Return the (x, y) coordinate for the center point of the cell that contains the specified text.  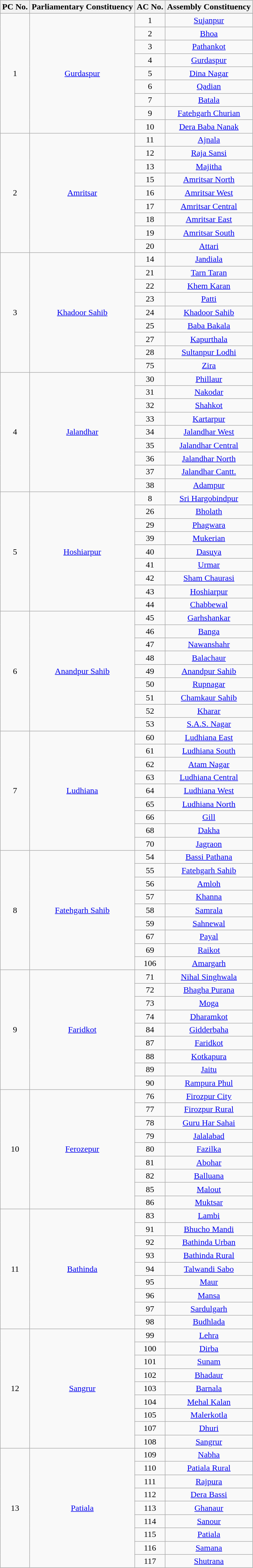
Ludhiana (82, 791)
Bhoa (209, 34)
Sultanpur Lodhi (209, 352)
78 (150, 1123)
Urmar (209, 565)
PC No. (15, 7)
Dakha (209, 831)
Khem Karan (209, 286)
21 (150, 273)
74 (150, 1017)
107 (150, 1428)
85 (150, 1189)
Kapurthala (209, 339)
Dasuya (209, 551)
Jalandhar Cantt. (209, 472)
84 (150, 1030)
61 (150, 751)
Batala (209, 100)
Jalandhar Central (209, 445)
91 (150, 1229)
Amritsar (82, 193)
Bhadaur (209, 1375)
Ludhiana South (209, 751)
112 (150, 1495)
Khanna (209, 897)
56 (150, 884)
26 (150, 512)
Chabbewal (209, 605)
Guru Har Sahai (209, 1123)
Ferozepur (82, 1150)
63 (150, 777)
Garhshankar (209, 618)
Dirba (209, 1348)
86 (150, 1202)
Bassi Pathana (209, 857)
Fatehgarh Churian (209, 113)
Muktsar (209, 1202)
114 (150, 1521)
104 (150, 1402)
Payal (209, 937)
Amritsar South (209, 233)
Amritsar Central (209, 206)
99 (150, 1335)
Mansa (209, 1295)
Parliamentary Constituency (82, 7)
Gill (209, 817)
Bhucho Mandi (209, 1229)
Zira (209, 365)
58 (150, 910)
Bholath (209, 512)
Mukerian (209, 538)
Atam Nagar (209, 764)
51 (150, 698)
Sunam (209, 1362)
Jandiala (209, 259)
83 (150, 1216)
48 (150, 658)
108 (150, 1442)
Fazilka (209, 1149)
110 (150, 1468)
35 (150, 445)
117 (150, 1561)
Raja Sansi (209, 153)
92 (150, 1242)
64 (150, 790)
115 (150, 1534)
36 (150, 459)
30 (150, 379)
Samrala (209, 910)
Nawanshahr (209, 645)
Firozpur Rural (209, 1109)
Patti (209, 299)
Ghanaur (209, 1508)
Talwandi Sabo (209, 1269)
37 (150, 472)
43 (150, 592)
Balluana (209, 1176)
50 (150, 684)
72 (150, 990)
52 (150, 711)
97 (150, 1309)
17 (150, 206)
Dhuri (209, 1428)
90 (150, 1083)
Moga (209, 1003)
39 (150, 538)
Bathinda (82, 1269)
54 (150, 857)
Balachaur (209, 658)
16 (150, 193)
18 (150, 220)
Phillaur (209, 379)
Lehra (209, 1335)
96 (150, 1295)
27 (150, 339)
87 (150, 1043)
73 (150, 1003)
33 (150, 419)
100 (150, 1348)
Nakodar (209, 392)
Abohar (209, 1162)
95 (150, 1282)
42 (150, 578)
Nabha (209, 1455)
Dharamkot (209, 1017)
Amargarh (209, 963)
24 (150, 312)
Amloh (209, 884)
Kartarpur (209, 419)
Ludhiana West (209, 790)
Patiala Rural (209, 1468)
106 (150, 963)
22 (150, 286)
Mehal Kalan (209, 1402)
Majitha (209, 166)
14 (150, 259)
93 (150, 1256)
40 (150, 551)
Ludhiana East (209, 737)
20 (150, 246)
Dina Nagar (209, 73)
Shutrana (209, 1561)
75 (150, 365)
49 (150, 671)
111 (150, 1481)
Pathankot (209, 47)
79 (150, 1136)
109 (150, 1455)
S.A.S. Nagar (209, 724)
Sahnewal (209, 923)
31 (150, 392)
Samana (209, 1548)
38 (150, 485)
Lambi (209, 1216)
Shahkot (209, 406)
Banga (209, 631)
65 (150, 804)
94 (150, 1269)
Kharar (209, 711)
101 (150, 1362)
Malerkotla (209, 1415)
29 (150, 525)
Attari (209, 246)
69 (150, 950)
60 (150, 737)
46 (150, 631)
34 (150, 432)
53 (150, 724)
Jalandhar North (209, 459)
Sardulgarh (209, 1309)
Adampur (209, 485)
80 (150, 1149)
Jagraon (209, 844)
AC No. (150, 7)
113 (150, 1508)
Raikot (209, 950)
76 (150, 1096)
Nihal Singhwala (209, 976)
116 (150, 1548)
47 (150, 645)
Rampura Phul (209, 1083)
Jalandhar (82, 432)
71 (150, 976)
Ludhiana Central (209, 777)
15 (150, 180)
19 (150, 233)
77 (150, 1109)
66 (150, 817)
Maur (209, 1282)
Bhagha Purana (209, 990)
Dera Bassi (209, 1495)
Jaitu (209, 1070)
Amritsar North (209, 180)
Budhlada (209, 1322)
102 (150, 1375)
59 (150, 923)
Bathinda Rural (209, 1256)
Firozpur City (209, 1096)
Malout (209, 1189)
105 (150, 1415)
28 (150, 352)
44 (150, 605)
Amritsar West (209, 193)
Ludhiana North (209, 804)
Assembly Constituency (209, 7)
55 (150, 870)
Barnala (209, 1388)
67 (150, 937)
70 (150, 844)
Kotkapura (209, 1056)
32 (150, 406)
103 (150, 1388)
Gidderbaha (209, 1030)
Rajpura (209, 1481)
81 (150, 1162)
Sanour (209, 1521)
68 (150, 831)
Jalalabad (209, 1136)
Sham Chaurasi (209, 578)
Sujanpur (209, 20)
Sri Hargobindpur (209, 498)
25 (150, 326)
88 (150, 1056)
Qadian (209, 87)
Rupnagar (209, 684)
89 (150, 1070)
98 (150, 1322)
Bathinda Urban (209, 1242)
Baba Bakala (209, 326)
23 (150, 299)
Amritsar East (209, 220)
Chamkaur Sahib (209, 698)
Jalandhar West (209, 432)
Phagwara (209, 525)
41 (150, 565)
62 (150, 764)
82 (150, 1176)
Tarn Taran (209, 273)
Ajnala (209, 140)
Dera Baba Nanak (209, 126)
45 (150, 618)
57 (150, 897)
